Find where the given text appears and provide that cell's center as (x, y) coordinate. 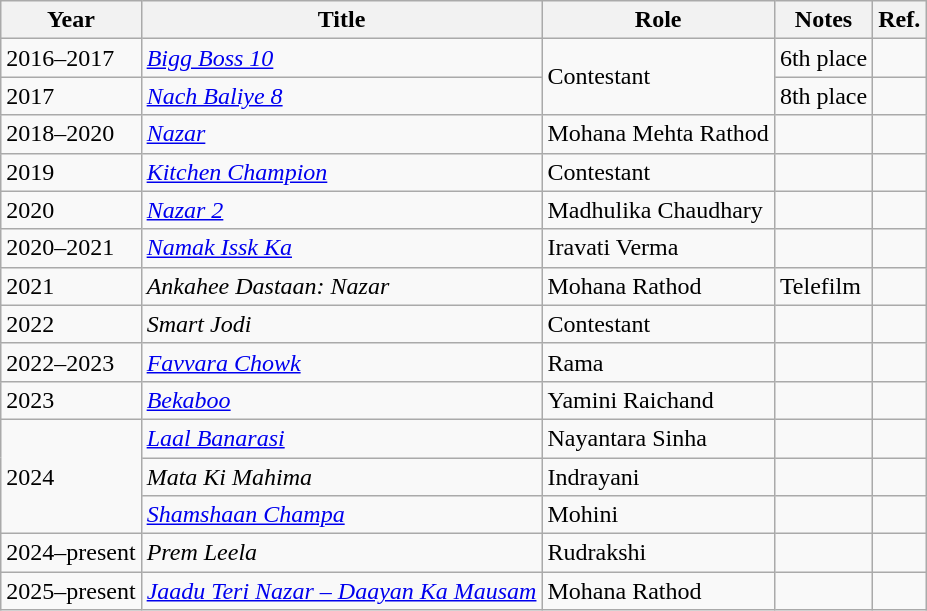
Rudrakshi (658, 553)
2022–2023 (71, 362)
Shamshaan Champa (342, 515)
Iravati Verma (658, 248)
Rama (658, 362)
Nazar 2 (342, 210)
Nach Baliye 8 (342, 96)
Role (658, 20)
2020–2021 (71, 248)
Favvara Chowk (342, 362)
Smart Jodi (342, 324)
2022 (71, 324)
Bekaboo (342, 400)
Mohana Mehta Rathod (658, 134)
Nazar (342, 134)
2019 (71, 172)
Bigg Boss 10 (342, 58)
Yamini Raichand (658, 400)
6th place (823, 58)
2024 (71, 476)
Indrayani (658, 477)
2024–present (71, 553)
2025–present (71, 591)
2023 (71, 400)
8th place (823, 96)
2017 (71, 96)
Prem Leela (342, 553)
Mohini (658, 515)
Telefilm (823, 286)
2016–2017 (71, 58)
Year (71, 20)
Title (342, 20)
Ref. (900, 20)
Kitchen Champion (342, 172)
Ankahee Dastaan: Nazar (342, 286)
2020 (71, 210)
Notes (823, 20)
Mata Ki Mahima (342, 477)
2018–2020 (71, 134)
Madhulika Chaudhary (658, 210)
2021 (71, 286)
Jaadu Teri Nazar – Daayan Ka Mausam (342, 591)
Nayantara Sinha (658, 438)
Namak Issk Ka (342, 248)
Laal Banarasi (342, 438)
